Capture the cell that displays the provided text and extract its (X, Y) central coordinate. 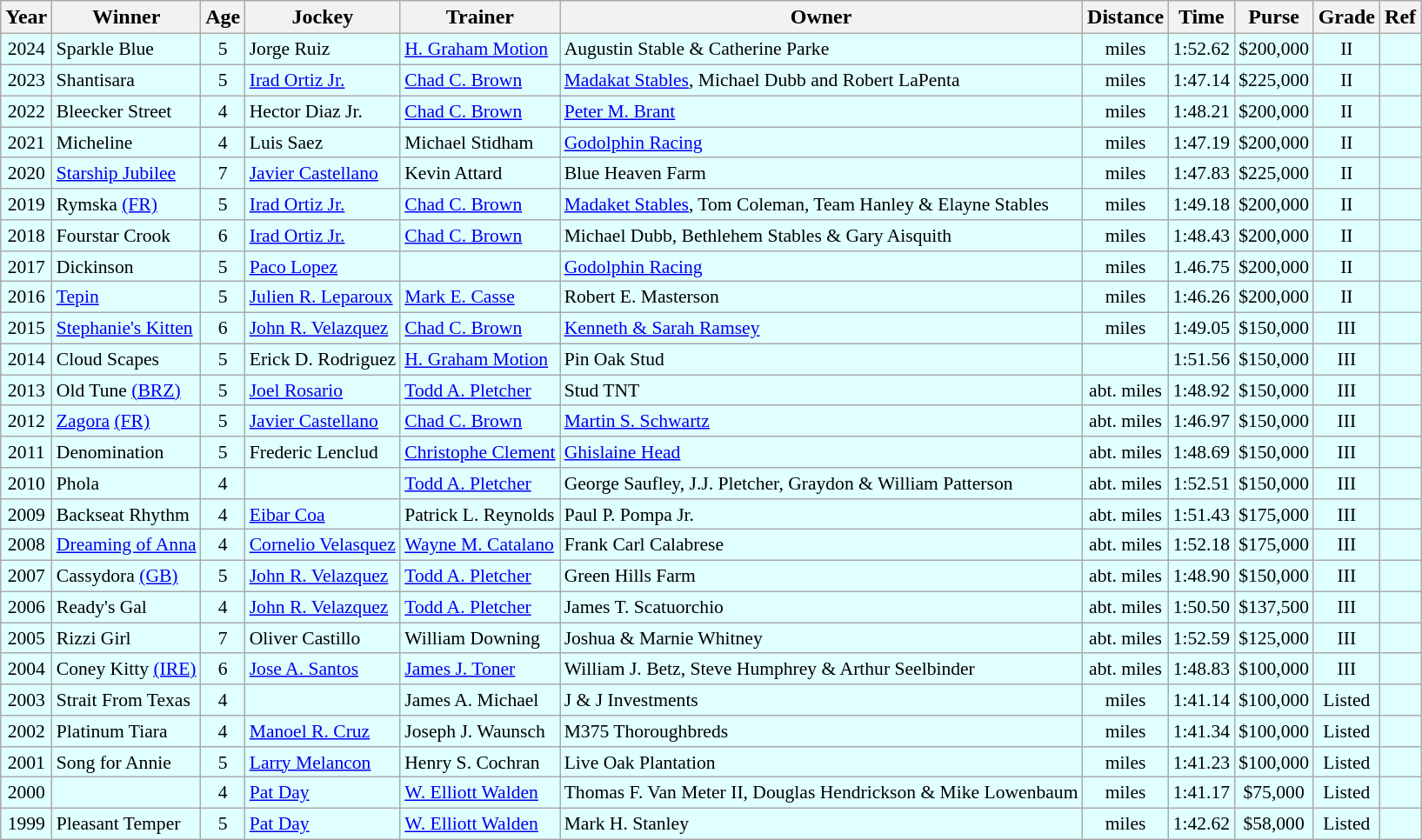
Cornelio Velasquez (324, 545)
2006 (26, 607)
Augustin Stable & Catherine Parke (821, 50)
Larry Melancon (324, 762)
Rymska (FR) (127, 204)
Year (26, 17)
J & J Investments (821, 700)
Michael Dubb, Bethlehem Stables & Gary Aisquith (821, 236)
2011 (26, 452)
Micheline (127, 143)
2016 (26, 297)
Stud TNT (821, 390)
George Saufley, J.J. Pletcher, Graydon & William Patterson (821, 483)
Live Oak Plantation (821, 762)
Rizzi Girl (127, 638)
2014 (26, 359)
Erick D. Rodriguez (324, 359)
2020 (26, 173)
Zagora (FR) (127, 421)
2015 (26, 328)
Frank Carl Calabrese (821, 545)
Dickinson (127, 266)
Robert E. Masterson (821, 297)
Henry S. Cochran (480, 762)
1:49.18 (1202, 204)
2017 (26, 266)
Madakat Stables, Michael Dubb and Robert LaPenta (821, 80)
Frederic Lenclud (324, 452)
Phola (127, 483)
1:50.50 (1202, 607)
Mark E. Casse (480, 297)
2009 (26, 514)
Distance (1125, 17)
Thomas F. Van Meter II, Douglas Hendrickson & Mike Lowenbaum (821, 793)
Strait From Texas (127, 700)
M375 Thoroughbreds (821, 731)
1:47.83 (1202, 173)
1:52.51 (1202, 483)
Pin Oak Stud (821, 359)
Tepin (127, 297)
Ready's Gal (127, 607)
Coney Kitty (IRE) (127, 669)
Winner (127, 17)
1:52.59 (1202, 638)
1999 (26, 823)
Joshua & Marnie Whitney (821, 638)
Ghislaine Head (821, 452)
James J. Toner (480, 669)
Peter M. Brant (821, 111)
1:51.56 (1202, 359)
1:47.19 (1202, 143)
1:41.34 (1202, 731)
2018 (26, 236)
James T. Scatuorchio (821, 607)
James A. Michael (480, 700)
Julien R. Leparoux (324, 297)
Old Tune (BRZ) (127, 390)
Sparkle Blue (127, 50)
William J. Betz, Steve Humphrey & Arthur Seelbinder (821, 669)
Backseat Rhythm (127, 514)
Manoel R. Cruz (324, 731)
Trainer (480, 17)
Luis Saez (324, 143)
1:48.69 (1202, 452)
2001 (26, 762)
Kevin Attard (480, 173)
2019 (26, 204)
1:41.14 (1202, 700)
1:46.97 (1202, 421)
1:49.05 (1202, 328)
1:52.62 (1202, 50)
Pleasant Temper (127, 823)
Joel Rosario (324, 390)
2010 (26, 483)
Paco Lopez (324, 266)
2013 (26, 390)
2003 (26, 700)
1.46.75 (1202, 266)
William Downing (480, 638)
Ref (1400, 17)
2005 (26, 638)
2000 (26, 793)
2012 (26, 421)
2021 (26, 143)
1:48.92 (1202, 390)
Eibar Coa (324, 514)
$125,000 (1273, 638)
Kenneth & Sarah Ramsey (821, 328)
Owner (821, 17)
2002 (26, 731)
1:42.62 (1202, 823)
Song for Annie (127, 762)
1:41.17 (1202, 793)
Paul P. Pompa Jr. (821, 514)
Fourstar Crook (127, 236)
Michael Stidham (480, 143)
Oliver Castillo (324, 638)
Time (1202, 17)
Cloud Scapes (127, 359)
Cassydora (GB) (127, 576)
Hector Diaz Jr. (324, 111)
2007 (26, 576)
1:48.21 (1202, 111)
Denomination (127, 452)
Joseph J. Waunsch (480, 731)
Jose A. Santos (324, 669)
2022 (26, 111)
Jorge Ruiz (324, 50)
Madaket Stables, Tom Coleman, Team Hanley & Elayne Stables (821, 204)
Grade (1346, 17)
1:47.14 (1202, 80)
2004 (26, 669)
Martin S. Schwartz (821, 421)
1:48.90 (1202, 576)
Purse (1273, 17)
2008 (26, 545)
$137,500 (1273, 607)
Mark H. Stanley (821, 823)
1:46.26 (1202, 297)
1:48.83 (1202, 669)
Jockey (324, 17)
1:48.43 (1202, 236)
Green Hills Farm (821, 576)
Patrick L. Reynolds (480, 514)
Dreaming of Anna (127, 545)
Wayne M. Catalano (480, 545)
Stephanie's Kitten (127, 328)
1:52.18 (1202, 545)
Bleecker Street (127, 111)
Platinum Tiara (127, 731)
Shantisara (127, 80)
$58,000 (1273, 823)
Blue Heaven Farm (821, 173)
2024 (26, 50)
Age (223, 17)
$75,000 (1273, 793)
Christophe Clement (480, 452)
1:41.23 (1202, 762)
2023 (26, 80)
1:51.43 (1202, 514)
Starship Jubilee (127, 173)
